Pinpoint the cell where the given text exists, returning its [X, Y] midpoint coordinate. 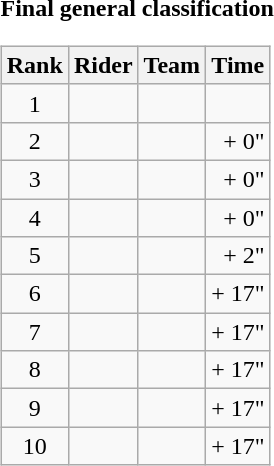
Rider [103, 65]
1 [34, 103]
7 [34, 332]
8 [34, 370]
3 [34, 179]
Time [238, 65]
5 [34, 256]
2 [34, 141]
9 [34, 408]
10 [34, 446]
6 [34, 294]
4 [34, 217]
+ 2" [238, 256]
Team [172, 65]
Rank [34, 65]
